Locate the cell with the specified text and output its (X, Y) center coordinate. 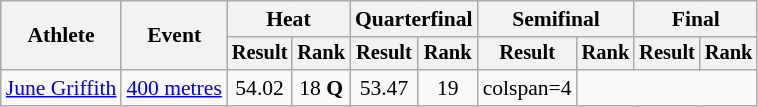
Athlete (62, 36)
June Griffith (62, 88)
Semifinal (556, 19)
19 (448, 88)
400 metres (174, 88)
54.02 (260, 88)
53.47 (384, 88)
colspan=4 (528, 88)
Event (174, 36)
Heat (288, 19)
18 Q (321, 88)
Final (696, 19)
Quarterfinal (414, 19)
